Return [x, y] of the center of cell containing provided text 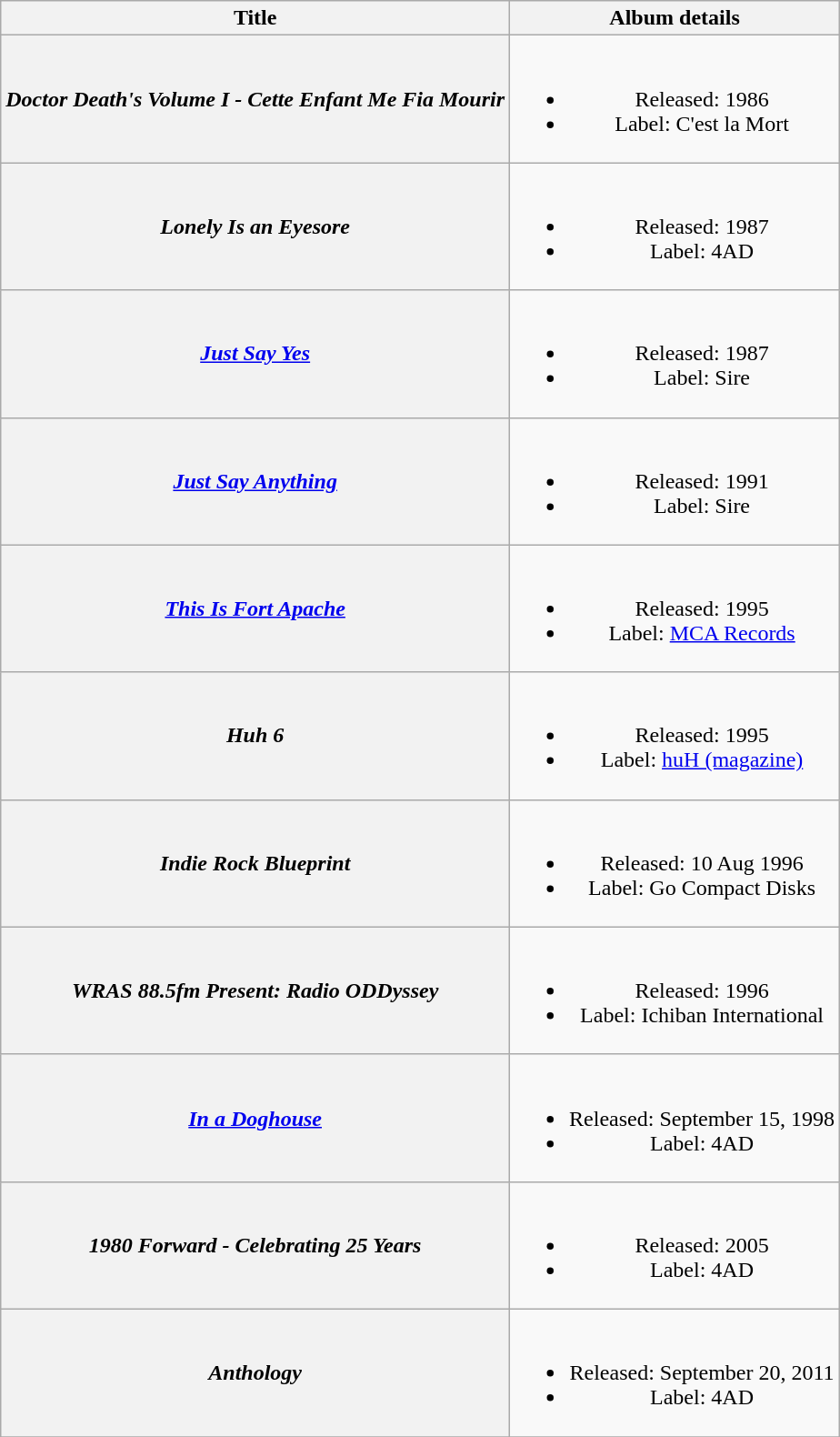
Released: 2005Label: 4AD [675, 1245]
Lonely Is an Eyesore [255, 226]
Released: September 20, 2011Label: 4AD [675, 1372]
Just Say Anything [255, 481]
In a Doghouse [255, 1118]
Anthology [255, 1372]
Released: 1986Label: C'est la Mort [675, 99]
Title [255, 18]
Just Say Yes [255, 354]
This Is Fort Apache [255, 608]
1980 Forward - Celebrating 25 Years [255, 1245]
Doctor Death's Volume I - Cette Enfant Me Fia Mourir [255, 99]
Released: 1995Label: MCA Records [675, 608]
Released: 1991Label: Sire [675, 481]
Released: 1995Label: huH (magazine) [675, 736]
Released: 1996Label: Ichiban International [675, 990]
Released: 1987Label: Sire [675, 354]
Huh 6 [255, 736]
WRAS 88.5fm Present: Radio ODDyssey [255, 990]
Released: 10 Aug 1996Label: Go Compact Disks [675, 863]
Indie Rock Blueprint [255, 863]
Released: September 15, 1998Label: 4AD [675, 1118]
Album details [675, 18]
Released: 1987Label: 4AD [675, 226]
